Output the (X, Y) coordinate of the center of the cell containing the given text.  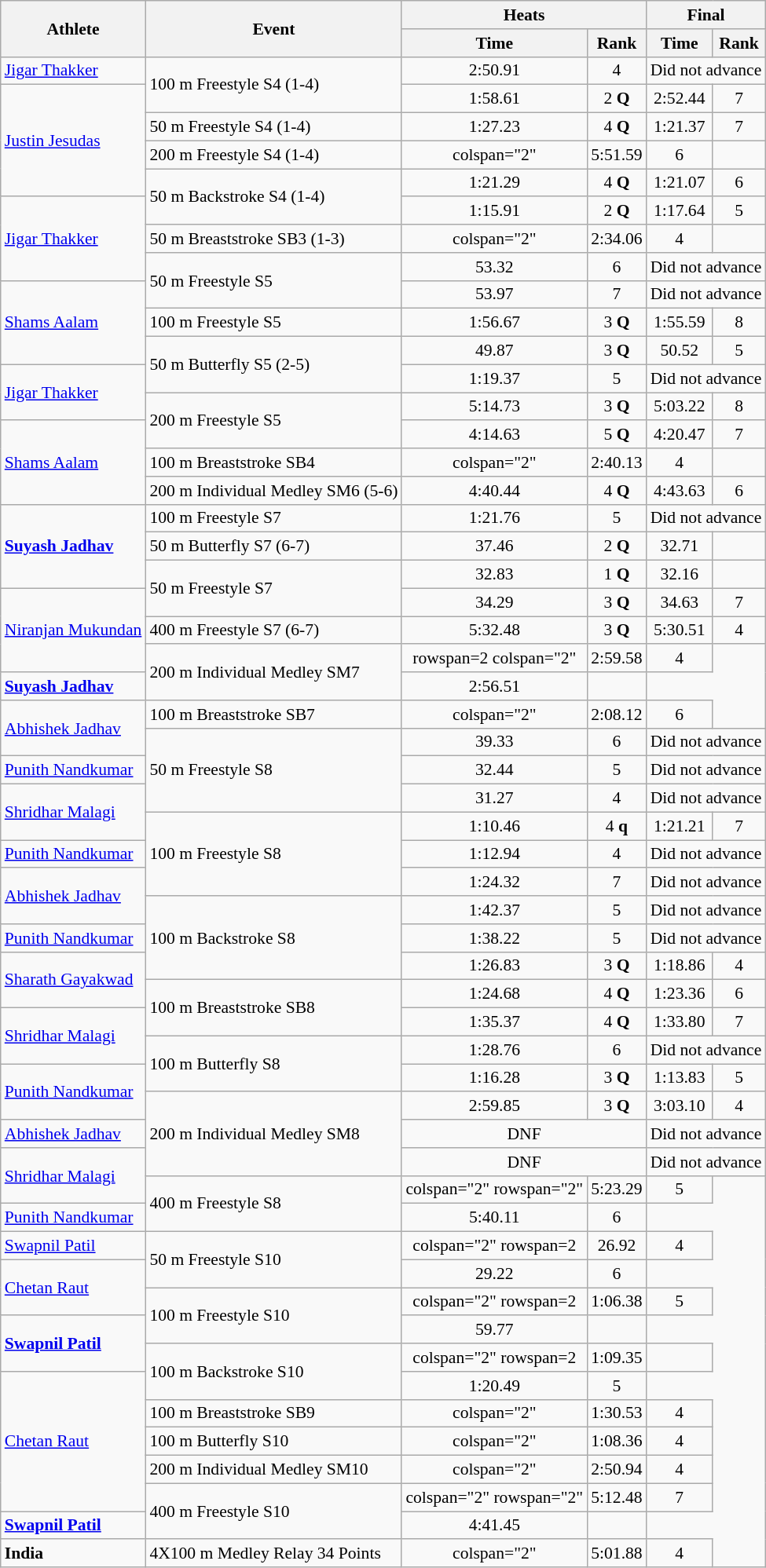
1:06.38 (616, 1302)
53.97 (494, 294)
5:40.11 (494, 1218)
100 m Breaststroke SB7 (273, 715)
200 m Freestyle S5 (273, 421)
200 m Individual Medley SM10 (273, 1470)
4 q (616, 826)
50 m Butterfly S5 (2-5) (273, 364)
1:38.22 (494, 938)
rowspan=2 colspan="2" (494, 659)
400 m Freestyle S8 (273, 1203)
1:24.68 (494, 994)
1:21.37 (680, 127)
34.63 (680, 602)
32.83 (494, 575)
Niranjan Mukundan (74, 630)
2:50.94 (616, 1470)
3:03.10 (680, 1106)
5:32.48 (494, 630)
Sharath Gayakwad (74, 980)
50 m Breaststroke SB3 (1-3) (273, 239)
1:23.36 (680, 994)
1:15.91 (494, 211)
2:34.06 (616, 239)
4:43.63 (680, 491)
100 m Breaststroke SB8 (273, 1008)
400 m Freestyle S10 (273, 1511)
100 m Freestyle S4 (1-4) (273, 85)
1:42.37 (494, 910)
50 m Freestyle S8 (273, 769)
1:18.86 (680, 966)
1:24.32 (494, 883)
1:28.76 (494, 1050)
100 m Backstroke S10 (273, 1371)
Final (706, 15)
100 m Freestyle S7 (273, 518)
1:12.94 (494, 854)
1:17.64 (680, 211)
59.77 (494, 1330)
100 m Breaststroke SB9 (273, 1413)
4:20.47 (680, 435)
37.46 (494, 546)
1:26.83 (494, 966)
100 m Butterfly S8 (273, 1063)
39.33 (494, 742)
5:51.59 (616, 155)
2:56.51 (494, 686)
2:52.44 (680, 99)
1:09.35 (616, 1358)
50 m Freestyle S4 (1-4) (273, 127)
Athlete (74, 28)
1:55.59 (680, 323)
100 m Freestyle S8 (273, 854)
50 m Freestyle S5 (273, 281)
1:21.29 (494, 183)
Heats (523, 15)
50 m Freestyle S10 (273, 1259)
1:13.83 (680, 1078)
1:16.28 (494, 1078)
1 Q (616, 575)
5:12.48 (616, 1497)
34.29 (494, 602)
100 m Freestyle S5 (273, 323)
32.44 (494, 770)
200 m Individual Medley SM6 (5-6) (273, 491)
32.71 (680, 546)
1:56.67 (494, 323)
4:41.45 (494, 1526)
400 m Freestyle S7 (6-7) (273, 630)
Event (273, 28)
200 m Individual Medley SM7 (273, 672)
53.32 (494, 267)
Justin Jesudas (74, 141)
50 m Backstroke S4 (1-4) (273, 196)
1:21.21 (680, 826)
32.16 (680, 575)
200 m Freestyle S4 (1-4) (273, 155)
2:08.12 (616, 715)
5:23.29 (616, 1190)
5:30.51 (680, 630)
100 m Breaststroke SB4 (273, 462)
50 m Freestyle S7 (273, 589)
100 m Butterfly S10 (273, 1442)
4:40.44 (494, 491)
31.27 (494, 799)
2:59.85 (494, 1106)
1:30.53 (616, 1413)
29.22 (494, 1274)
100 m Backstroke S8 (273, 938)
1:21.76 (494, 518)
50.52 (680, 351)
2:50.91 (494, 71)
1:35.37 (494, 1022)
4:14.63 (494, 435)
49.87 (494, 351)
26.92 (616, 1246)
1:10.46 (494, 826)
5:01.88 (616, 1554)
5 Q (616, 435)
200 m Individual Medley SM8 (273, 1134)
5:14.73 (494, 407)
50 m Butterfly S7 (6-7) (273, 546)
1:27.23 (494, 127)
100 m Freestyle S10 (273, 1316)
2:40.13 (616, 462)
1:58.61 (494, 99)
1:33.80 (680, 1022)
1:08.36 (616, 1442)
India (74, 1554)
2:59.58 (616, 659)
4X100 m Medley Relay 34 Points (273, 1554)
1:20.49 (494, 1386)
1:19.37 (494, 378)
5:03.22 (680, 407)
1:21.07 (680, 183)
